Determine the (X, Y) coordinate at the center of the cell enclosing the given text.  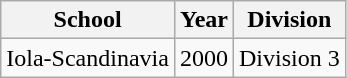
School (88, 20)
Division (289, 20)
Iola-Scandinavia (88, 58)
Year (204, 20)
Division 3 (289, 58)
2000 (204, 58)
